Capture the cell that displays the provided text and extract its [x, y] central coordinate. 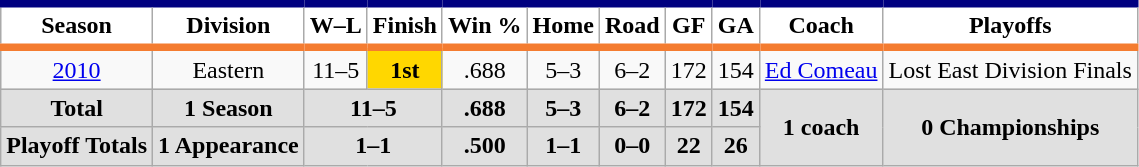
0–0 [632, 146]
W–L [336, 26]
Season [77, 26]
Playoffs [1010, 26]
1 Appearance [229, 146]
Finish [404, 26]
Road [632, 26]
Win % [484, 26]
Playoff Totals [77, 146]
Coach [821, 26]
1 coach [821, 127]
Ed Comeau [821, 68]
Home [563, 26]
22 [688, 146]
0 Championships [1010, 127]
.500 [484, 146]
1st [404, 68]
Total [77, 108]
GF [688, 26]
GA [736, 26]
26 [736, 146]
Eastern [229, 68]
2010 [77, 68]
Division [229, 26]
1 Season [229, 108]
Lost East Division Finals [1010, 68]
